Find where the given text appears and provide that cell's center as [X, Y] coordinate. 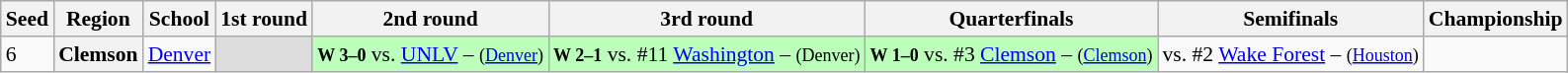
W 3–0 vs. UNLV – (Denver) [431, 54]
6 [28, 54]
Region [98, 19]
W 1–0 vs. #3 Clemson – (Clemson) [1011, 54]
1st round [264, 19]
Denver [180, 54]
Clemson [98, 54]
3rd round [706, 19]
School [180, 19]
Championship [1496, 19]
2nd round [431, 19]
vs. #2 Wake Forest – (Houston) [1290, 54]
Seed [28, 19]
Quarterfinals [1011, 19]
Semifinals [1290, 19]
W 2–1 vs. #11 Washington – (Denver) [706, 54]
